Scan for the cell matching the given text and deliver its (x, y) coordinate at center. 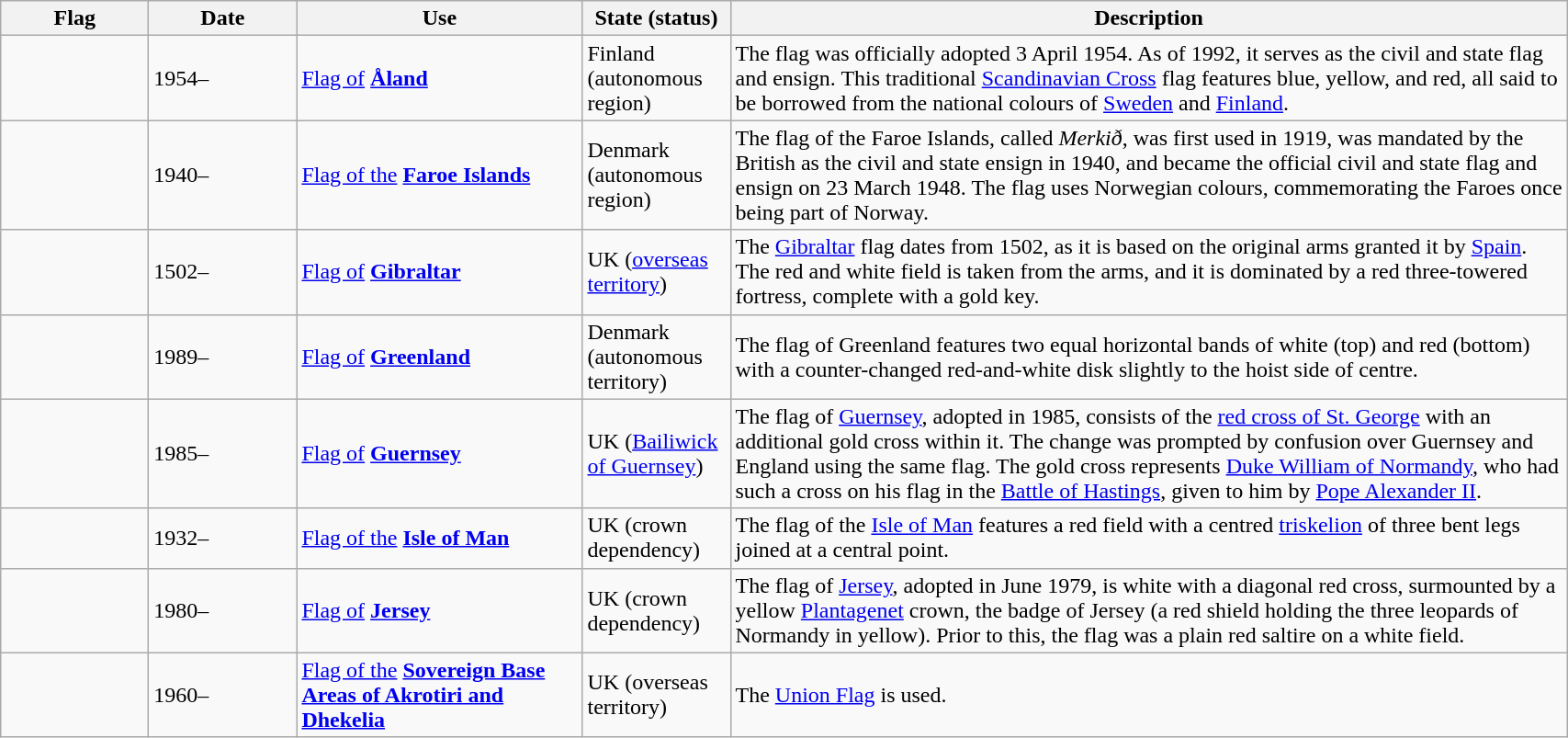
Denmark (autonomous region) (656, 175)
Flag (75, 18)
1932– (222, 539)
State (status) (656, 18)
Flag of the Faroe Islands (439, 175)
1960– (222, 695)
Flag of the Isle of Man (439, 539)
Date (222, 18)
Description (1148, 18)
Finland (autonomous region) (656, 78)
1940– (222, 175)
Flag of Greenland (439, 357)
Flag of Gibraltar (439, 272)
Denmark (autonomous territory) (656, 357)
The flag of the Isle of Man features a red field with a centred triskelion of three bent legs joined at a central point. (1148, 539)
Flag of the Sovereign Base Areas of Akrotiri and Dhekelia (439, 695)
Flag of Guernsey (439, 454)
1954– (222, 78)
Flag of Åland (439, 78)
1980– (222, 610)
The Union Flag is used. (1148, 695)
Flag of Jersey (439, 610)
UK (Bailiwick of Guernsey) (656, 454)
1989– (222, 357)
1502– (222, 272)
Use (439, 18)
1985– (222, 454)
